Determine the [X, Y] coordinate at the center of the cell enclosing the given text.  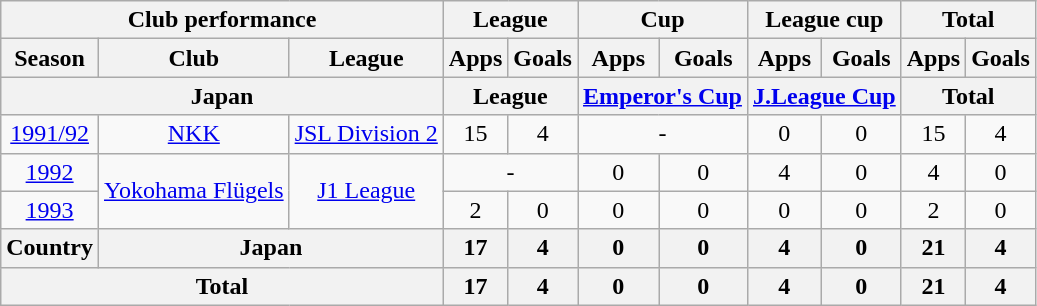
1991/92 [50, 134]
1992 [50, 172]
Season [50, 58]
Emperor's Cup [663, 96]
JSL Division 2 [366, 134]
1993 [50, 210]
J1 League [366, 191]
J.League Cup [824, 96]
Country [50, 248]
Club [194, 58]
Cup [663, 20]
NKK [194, 134]
Club performance [222, 20]
Yokohama Flügels [194, 191]
League cup [824, 20]
